Identify which cell holds the provided text, then report its [x, y] central coordinate. 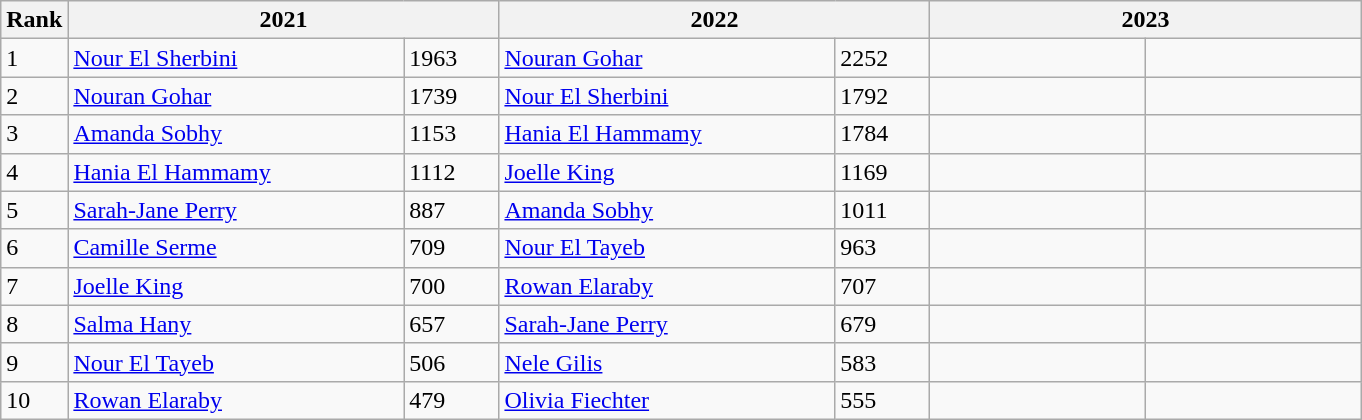
Nele Gilis [667, 362]
506 [452, 362]
Camille Serme [236, 248]
583 [882, 362]
1153 [452, 134]
4 [34, 172]
963 [882, 248]
2023 [1146, 20]
2021 [284, 20]
Rank [34, 20]
10 [34, 400]
5 [34, 210]
709 [452, 248]
707 [882, 286]
657 [452, 324]
479 [452, 400]
Olivia Fiechter [667, 400]
9 [34, 362]
555 [882, 400]
700 [452, 286]
887 [452, 210]
1792 [882, 96]
3 [34, 134]
1784 [882, 134]
1112 [452, 172]
1011 [882, 210]
8 [34, 324]
2 [34, 96]
6 [34, 248]
Salma Hany [236, 324]
1 [34, 58]
1739 [452, 96]
1963 [452, 58]
679 [882, 324]
1169 [882, 172]
2252 [882, 58]
2022 [714, 20]
7 [34, 286]
